Detect which cell encompasses the target text, then output its (x, y) center coordinate. 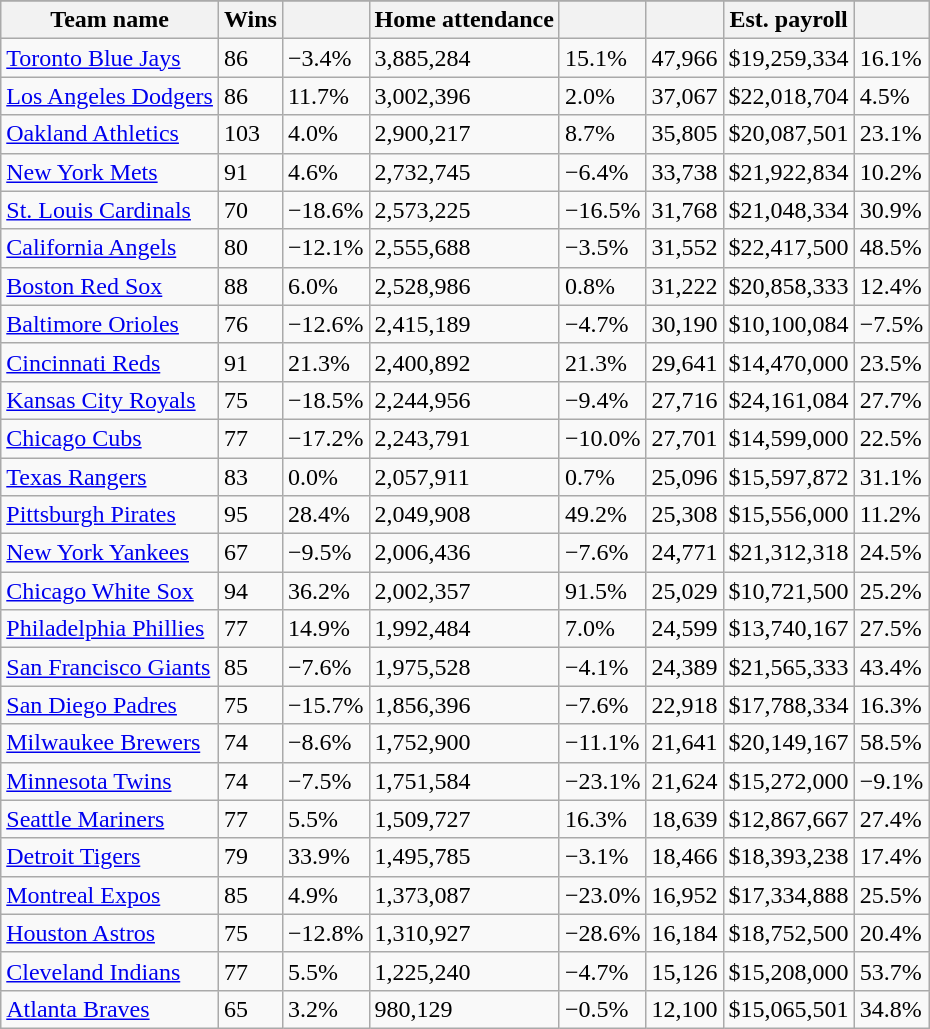
−4.1% (602, 667)
34.8% (892, 1009)
$10,721,500 (788, 591)
25.2% (892, 591)
43.4% (892, 667)
0.0% (326, 477)
31,768 (684, 210)
Houston Astros (110, 933)
4.5% (892, 96)
18,466 (684, 857)
3,885,284 (464, 58)
1,495,785 (464, 857)
20.4% (892, 933)
24,389 (684, 667)
1,373,087 (464, 895)
76 (250, 324)
$22,018,704 (788, 96)
25,029 (684, 591)
980,129 (464, 1009)
25,096 (684, 477)
−12.6% (326, 324)
16.1% (892, 58)
Boston Red Sox (110, 286)
1,752,900 (464, 743)
4.6% (326, 172)
$21,312,318 (788, 553)
2,057,911 (464, 477)
0.7% (602, 477)
25.5% (892, 895)
25,308 (684, 515)
−15.7% (326, 705)
11.7% (326, 96)
1,310,927 (464, 933)
$15,556,000 (788, 515)
$20,858,333 (788, 286)
70 (250, 210)
37,067 (684, 96)
2,573,225 (464, 210)
−0.5% (602, 1009)
1,751,584 (464, 781)
23.1% (892, 134)
$15,597,872 (788, 477)
58.5% (892, 743)
2.0% (602, 96)
Texas Rangers (110, 477)
$13,740,167 (788, 629)
−23.1% (602, 781)
Milwaukee Brewers (110, 743)
$18,393,238 (788, 857)
2,243,791 (464, 438)
11.2% (892, 515)
2,006,436 (464, 553)
Chicago White Sox (110, 591)
−9.4% (602, 400)
2,400,892 (464, 362)
$14,599,000 (788, 438)
Home attendance (464, 20)
7.0% (602, 629)
33.9% (326, 857)
St. Louis Cardinals (110, 210)
47,966 (684, 58)
31,222 (684, 286)
$17,788,334 (788, 705)
$15,272,000 (788, 781)
2,002,357 (464, 591)
$18,752,500 (788, 933)
−12.8% (326, 933)
28.4% (326, 515)
$21,922,834 (788, 172)
Cincinnati Reds (110, 362)
−3.1% (602, 857)
24,599 (684, 629)
29,641 (684, 362)
1,992,484 (464, 629)
−11.1% (602, 743)
1,509,727 (464, 819)
4.0% (326, 134)
California Angels (110, 248)
67 (250, 553)
16,952 (684, 895)
6.0% (326, 286)
$14,470,000 (788, 362)
−9.1% (892, 781)
New York Yankees (110, 553)
−16.5% (602, 210)
21,641 (684, 743)
36.2% (326, 591)
Toronto Blue Jays (110, 58)
2,528,986 (464, 286)
53.7% (892, 971)
Oakland Athletics (110, 134)
2,415,189 (464, 324)
15.1% (602, 58)
10.2% (892, 172)
12,100 (684, 1009)
1,225,240 (464, 971)
22,918 (684, 705)
New York Mets (110, 172)
$15,208,000 (788, 971)
−9.5% (326, 553)
30,190 (684, 324)
3,002,396 (464, 96)
Team name (110, 20)
16,184 (684, 933)
$17,334,888 (788, 895)
Seattle Mariners (110, 819)
0.8% (602, 286)
San Diego Padres (110, 705)
2,244,956 (464, 400)
94 (250, 591)
−23.0% (602, 895)
4.9% (326, 895)
8.7% (602, 134)
−10.0% (602, 438)
14.9% (326, 629)
88 (250, 286)
$15,065,501 (788, 1009)
33,738 (684, 172)
12.4% (892, 286)
48.5% (892, 248)
$12,867,667 (788, 819)
Est. payroll (788, 20)
80 (250, 248)
$19,259,334 (788, 58)
2,555,688 (464, 248)
27.7% (892, 400)
−6.4% (602, 172)
2,049,908 (464, 515)
Montreal Expos (110, 895)
30.9% (892, 210)
79 (250, 857)
24.5% (892, 553)
−12.1% (326, 248)
2,732,745 (464, 172)
$20,149,167 (788, 743)
$24,161,084 (788, 400)
$21,048,334 (788, 210)
−8.6% (326, 743)
27,701 (684, 438)
Detroit Tigers (110, 857)
−18.6% (326, 210)
−17.2% (326, 438)
17.4% (892, 857)
1,856,396 (464, 705)
$21,565,333 (788, 667)
23.5% (892, 362)
91.5% (602, 591)
15,126 (684, 971)
3.2% (326, 1009)
Philadelphia Phillies (110, 629)
2,900,217 (464, 134)
$10,100,084 (788, 324)
31.1% (892, 477)
21,624 (684, 781)
Cleveland Indians (110, 971)
−18.5% (326, 400)
$22,417,500 (788, 248)
27.4% (892, 819)
18,639 (684, 819)
Kansas City Royals (110, 400)
−3.4% (326, 58)
Chicago Cubs (110, 438)
35,805 (684, 134)
22.5% (892, 438)
27,716 (684, 400)
Minnesota Twins (110, 781)
Wins (250, 20)
−28.6% (602, 933)
83 (250, 477)
65 (250, 1009)
103 (250, 134)
Atlanta Braves (110, 1009)
1,975,528 (464, 667)
−3.5% (602, 248)
Pittsburgh Pirates (110, 515)
$20,087,501 (788, 134)
31,552 (684, 248)
49.2% (602, 515)
27.5% (892, 629)
San Francisco Giants (110, 667)
24,771 (684, 553)
95 (250, 515)
Los Angeles Dodgers (110, 96)
Baltimore Orioles (110, 324)
